Detect which cell encompasses the target text, then output its [X, Y] center coordinate. 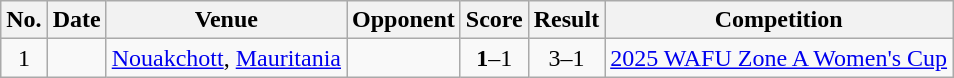
Nouakchott, Mauritania [226, 58]
No. [24, 20]
2025 WAFU Zone A Women's Cup [779, 58]
1 [24, 58]
3–1 [566, 58]
Opponent [404, 20]
1–1 [494, 58]
Venue [226, 20]
Result [566, 20]
Date [76, 20]
Score [494, 20]
Competition [779, 20]
